From the cell containing the given text, extract its center point as [x, y] coordinate. 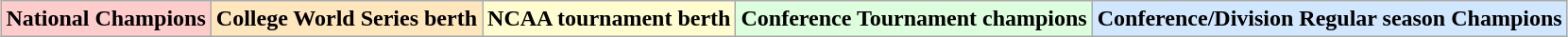
College World Series berth [346, 19]
National Champions [106, 19]
NCAA tournament berth [609, 19]
Conference Tournament champions [914, 19]
Conference/Division Regular season Champions [1330, 19]
